Output the [X, Y] coordinate of the center of the cell containing the given text.  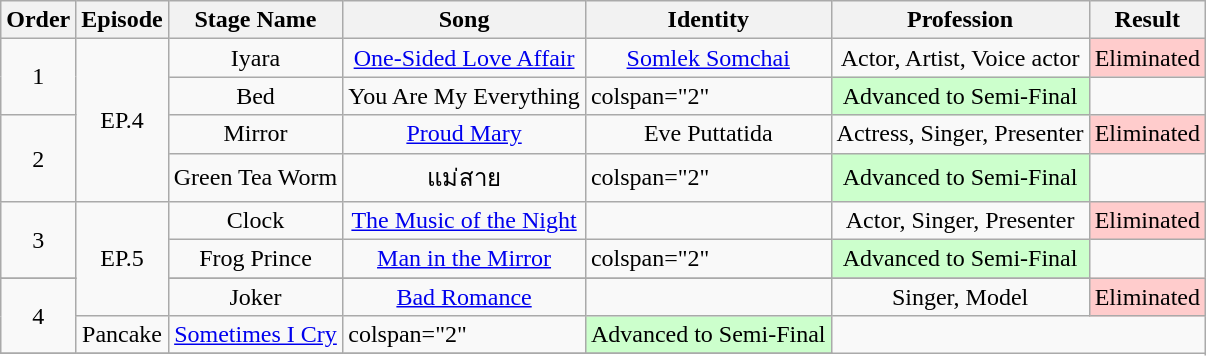
Result [1147, 20]
Singer, Model [960, 297]
Profession [960, 20]
EP.5 [122, 259]
Actress, Singer, Presenter [960, 134]
Bad Romance [464, 297]
Frog Prince [256, 259]
Bed [256, 96]
Pancake [122, 335]
Proud Mary [464, 134]
Somlek Somchai [708, 58]
4 [38, 316]
The Music of the Night [464, 221]
Stage Name [256, 20]
Eve Puttatida [708, 134]
Song [464, 20]
Actor, Singer, Presenter [960, 221]
แม่สาย [464, 178]
1 [38, 77]
Clock [256, 221]
One-Sided Love Affair [464, 58]
3 [38, 240]
Identity [708, 20]
You Are My Everything [464, 96]
Green Tea Worm [256, 178]
Actor, Artist, Voice actor [960, 58]
Order [38, 20]
2 [38, 158]
Joker [256, 297]
Iyara [256, 58]
Sometimes I Cry [256, 335]
Episode [122, 20]
Mirror [256, 134]
Man in the Mirror [464, 259]
EP.4 [122, 120]
